Locate the cell with the specified text and output its [x, y] center coordinate. 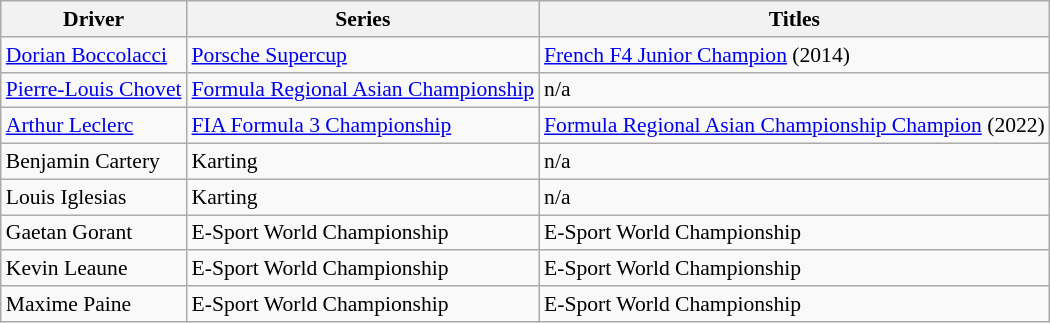
Formula Regional Asian Championship [363, 90]
Series [363, 19]
Kevin Leaune [94, 269]
Benjamin Cartery [94, 162]
Titles [794, 19]
Arthur Leclerc [94, 126]
Pierre-Louis Chovet [94, 90]
Dorian Boccolacci [94, 55]
Driver [94, 19]
Gaetan Gorant [94, 233]
Louis Iglesias [94, 197]
Porsche Supercup [363, 55]
FIA Formula 3 Championship [363, 126]
Formula Regional Asian Championship Champion (2022) [794, 126]
French F4 Junior Champion (2014) [794, 55]
Maxime Paine [94, 304]
